Search for the cell housing the specified text and yield its [x, y] center coordinate. 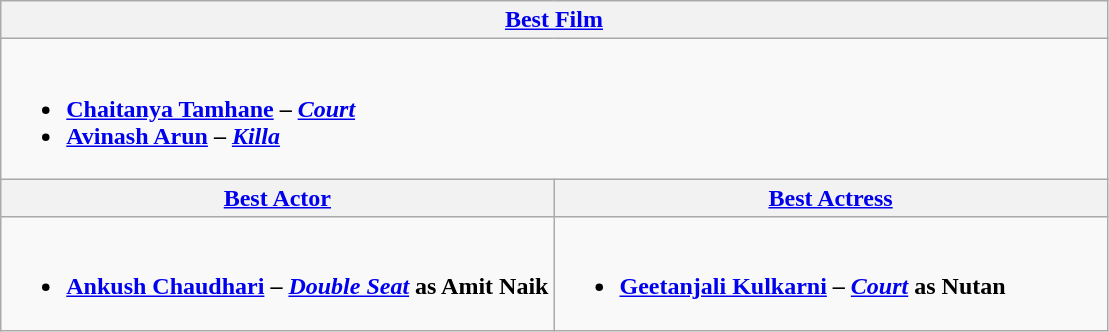
Chaitanya Tamhane – CourtAvinash Arun – Killa [554, 109]
Geetanjali Kulkarni – Court as Nutan [830, 274]
Ankush Chaudhari – Double Seat as Amit Naik [278, 274]
Best Actor [278, 198]
Best Film [554, 20]
Best Actress [830, 198]
